Capture the cell that displays the provided text and extract its [x, y] central coordinate. 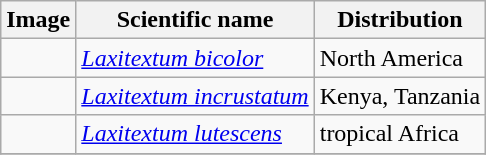
Kenya, Tanzania [400, 96]
Distribution [400, 20]
tropical Africa [400, 134]
Laxitextum bicolor [195, 58]
Scientific name [195, 20]
Laxitextum lutescens [195, 134]
North America [400, 58]
Laxitextum incrustatum [195, 96]
Image [38, 20]
